Locate the cell with the specified text and output its (X, Y) center coordinate. 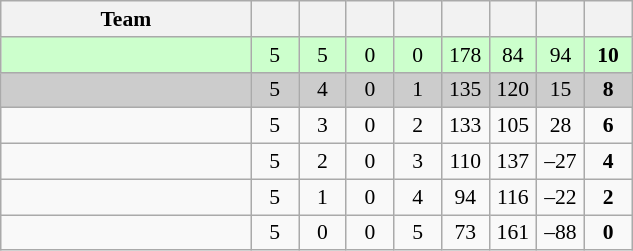
6 (608, 126)
15 (561, 90)
84 (513, 55)
–27 (561, 162)
110 (465, 162)
–22 (561, 197)
120 (513, 90)
–88 (561, 233)
Team (126, 19)
10 (608, 55)
28 (561, 126)
135 (465, 90)
161 (513, 233)
105 (513, 126)
178 (465, 55)
73 (465, 233)
8 (608, 90)
133 (465, 126)
137 (513, 162)
116 (513, 197)
